Search for the cell housing the specified text and yield its (X, Y) center coordinate. 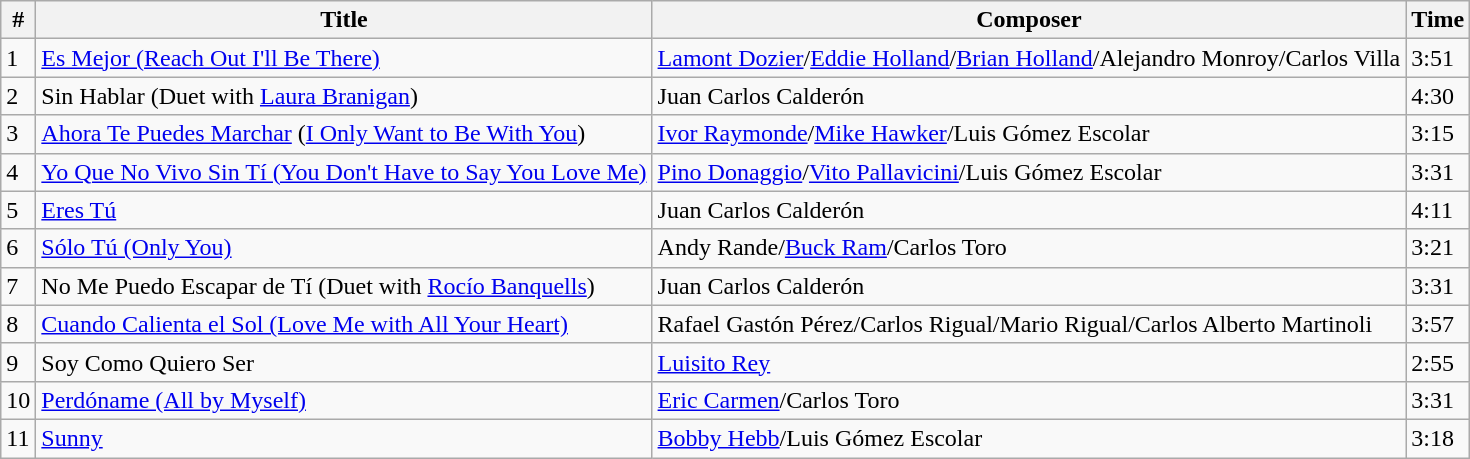
Ivor Raymonde/Mike Hawker/Luis Gómez Escolar (1029, 134)
2 (18, 96)
4 (18, 172)
3:21 (1438, 248)
Luisito Rey (1029, 362)
Es Mejor (Reach Out I'll Be There) (344, 58)
Ahora Te Puedes Marchar (I Only Want to Be With You) (344, 134)
Composer (1029, 20)
3 (18, 134)
No Me Puedo Escapar de Tí (Duet with Rocío Banquells) (344, 286)
1 (18, 58)
4:11 (1438, 210)
Sólo Tú (Only You) (344, 248)
Andy Rande/Buck Ram/Carlos Toro (1029, 248)
Yo Que No Vivo Sin Tí (You Don't Have to Say You Love Me) (344, 172)
Time (1438, 20)
Sunny (344, 438)
6 (18, 248)
11 (18, 438)
Eric Carmen/Carlos Toro (1029, 400)
5 (18, 210)
Pino Donaggio/Vito Pallavicini/Luis Gómez Escolar (1029, 172)
9 (18, 362)
3:51 (1438, 58)
8 (18, 324)
3:15 (1438, 134)
Lamont Dozier/Eddie Holland/Brian Holland/Alejandro Monroy/Carlos Villa (1029, 58)
Title (344, 20)
Sin Hablar (Duet with Laura Branigan) (344, 96)
Bobby Hebb/Luis Gómez Escolar (1029, 438)
Perdóname (All by Myself) (344, 400)
7 (18, 286)
3:57 (1438, 324)
2:55 (1438, 362)
Cuando Calienta el Sol (Love Me with All Your Heart) (344, 324)
Rafael Gastón Pérez/Carlos Rigual/Mario Rigual/Carlos Alberto Martinoli (1029, 324)
Soy Como Quiero Ser (344, 362)
4:30 (1438, 96)
10 (18, 400)
3:18 (1438, 438)
Eres Tú (344, 210)
# (18, 20)
